For the text-containing cell, return its midpoint in (x, y) coordinate format. 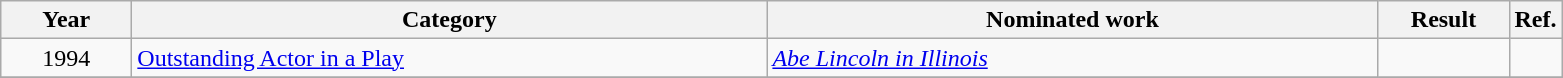
Result (1444, 20)
Year (66, 20)
Abe Lincoln in Illinois (1072, 58)
Category (450, 20)
Nominated work (1072, 20)
Ref. (1536, 20)
Outstanding Actor in a Play (450, 58)
1994 (66, 58)
